Capture the cell that displays the provided text and extract its [x, y] central coordinate. 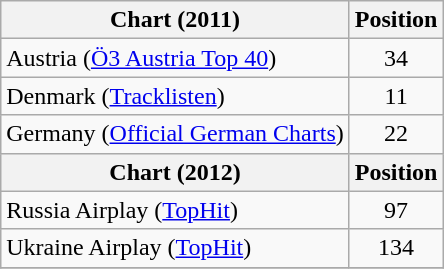
Germany (Official German Charts) [175, 134]
134 [396, 248]
Russia Airplay (TopHit) [175, 210]
Chart (2011) [175, 20]
Denmark (Tracklisten) [175, 96]
97 [396, 210]
22 [396, 134]
Chart (2012) [175, 172]
34 [396, 58]
Ukraine Airplay (TopHit) [175, 248]
Austria (Ö3 Austria Top 40) [175, 58]
11 [396, 96]
